Return (x, y) of the center of cell containing provided text 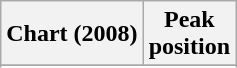
Chart (2008) (72, 34)
Peakposition (189, 34)
